Pinpoint the cell where the given text exists, returning its (X, Y) midpoint coordinate. 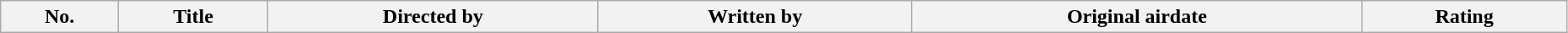
Directed by (433, 17)
Rating (1464, 17)
No. (60, 17)
Original airdate (1137, 17)
Title (194, 17)
Written by (755, 17)
